Detect which cell encompasses the target text, then output its (x, y) center coordinate. 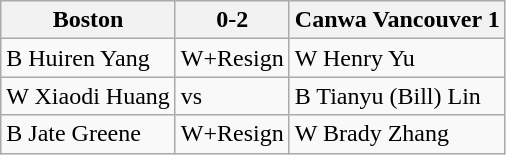
B Huiren Yang (88, 58)
B Jate Greene (88, 134)
Canwa Vancouver 1 (397, 20)
W Xiaodi Huang (88, 96)
0-2 (232, 20)
W Brady Zhang (397, 134)
Boston (88, 20)
vs (232, 96)
B Tianyu (Bill) Lin (397, 96)
W Henry Yu (397, 58)
